Search for the cell housing the specified text and yield its [x, y] center coordinate. 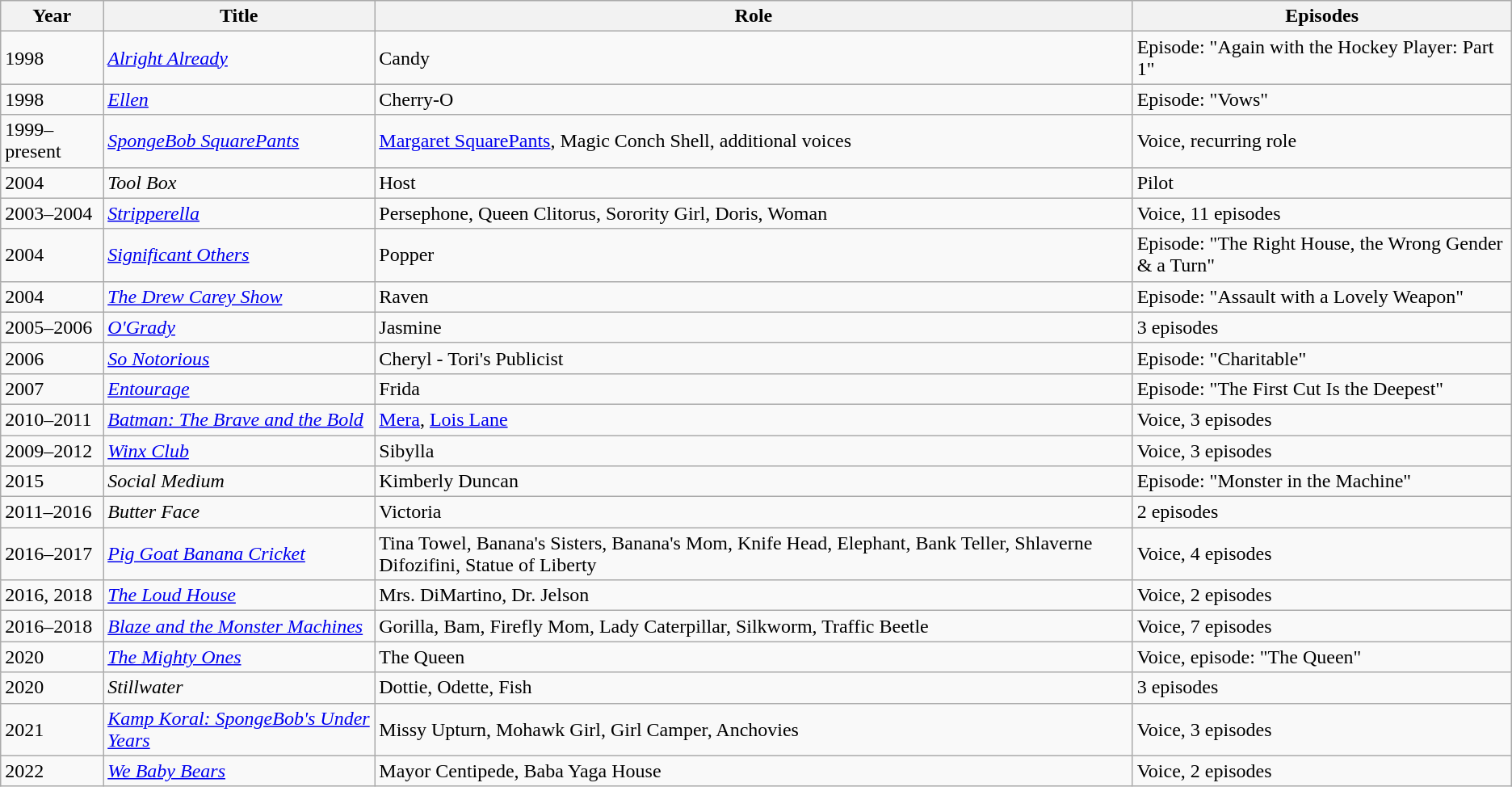
Entourage [239, 389]
2011–2016 [52, 512]
SpongeBob SquarePants [239, 141]
Episode: "Again with the Hockey Player: Part 1" [1321, 58]
Episode: "The Right House, the Wrong Gender & a Turn" [1321, 255]
2006 [52, 358]
Batman: The Brave and the Bold [239, 419]
Butter Face [239, 512]
Stripperella [239, 213]
2009–2012 [52, 450]
Pilot [1321, 183]
2015 [52, 482]
Jasmine [754, 327]
Persephone, Queen Clitorus, Sorority Girl, Doris, Woman [754, 213]
Voice, 7 episodes [1321, 626]
Mera, Lois Lane [754, 419]
Cheryl - Tori's Publicist [754, 358]
Year [52, 16]
Voice, recurring role [1321, 141]
2022 [52, 771]
Blaze and the Monster Machines [239, 626]
Raven [754, 297]
The Drew Carey Show [239, 297]
Episode: "Vows" [1321, 99]
Stillwater [239, 688]
2007 [52, 389]
2016, 2018 [52, 596]
Title [239, 16]
Cherry-O [754, 99]
Voice, 4 episodes [1321, 554]
O'Grady [239, 327]
Sibylla [754, 450]
Episodes [1321, 16]
Episode: "Assault with a Lovely Weapon" [1321, 297]
2016–2017 [52, 554]
Missy Upturn, Mohawk Girl, Girl Camper, Anchovies [754, 729]
Episode: "Monster in the Machine" [1321, 482]
Pig Goat Banana Cricket [239, 554]
Tool Box [239, 183]
Kamp Koral: SpongeBob's Under Years [239, 729]
Margaret SquarePants, Magic Conch Shell, additional voices [754, 141]
1999–present [52, 141]
2003–2004 [52, 213]
Voice, episode: "The Queen" [1321, 657]
Ellen [239, 99]
Mrs. DiMartino, Dr. Jelson [754, 596]
Gorilla, Bam, Firefly Mom, Lady Caterpillar, Silkworm, Traffic Beetle [754, 626]
Popper [754, 255]
Episode: "The First Cut Is the Deepest" [1321, 389]
Candy [754, 58]
Kimberly Duncan [754, 482]
Alright Already [239, 58]
Dottie, Odette, Fish [754, 688]
Tina Towel, Banana's Sisters, Banana's Mom, Knife Head, Elephant, Bank Teller, Shlaverne Difozifini, Statue of Liberty [754, 554]
The Queen [754, 657]
Role [754, 16]
Victoria [754, 512]
Episode: "Charitable" [1321, 358]
The Loud House [239, 596]
2 episodes [1321, 512]
So Notorious [239, 358]
The Mighty Ones [239, 657]
Winx Club [239, 450]
Social Medium [239, 482]
2021 [52, 729]
Voice, 11 episodes [1321, 213]
2016–2018 [52, 626]
We Baby Bears [239, 771]
Host [754, 183]
Significant Others [239, 255]
2005–2006 [52, 327]
Frida [754, 389]
Mayor Centipede, Baba Yaga House [754, 771]
2010–2011 [52, 419]
